Return [x, y] of the center of cell containing provided text 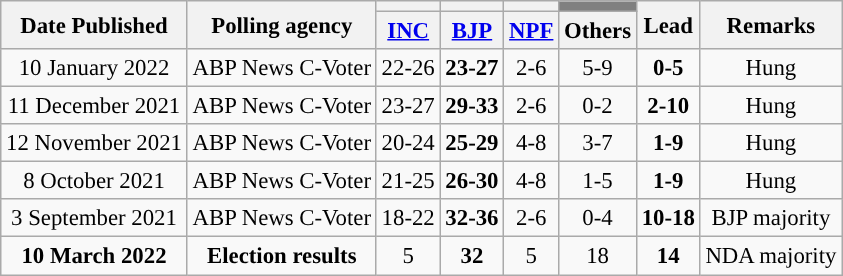
20-24 [408, 143]
0-5 [668, 68]
2-10 [668, 106]
32-36 [472, 219]
Remarks [771, 25]
26-30 [472, 181]
BJP [472, 31]
Others [598, 31]
Date Published [94, 25]
32 [472, 256]
14 [668, 256]
Election results [282, 256]
29-33 [472, 106]
21-25 [408, 181]
3 September 2021 [94, 219]
18 [598, 256]
INC [408, 31]
10-18 [668, 219]
NPF [532, 31]
0-2 [598, 106]
22-26 [408, 68]
18-22 [408, 219]
25-29 [472, 143]
8 October 2021 [94, 181]
0-4 [598, 219]
5-9 [598, 68]
Lead [668, 25]
NDA majority [771, 256]
1-5 [598, 181]
12 November 2021 [94, 143]
10 January 2022 [94, 68]
11 December 2021 [94, 106]
Polling agency [282, 25]
10 March 2022 [94, 256]
BJP majority [771, 219]
3-7 [598, 143]
